Locate the cell with the specified text and output its [x, y] center coordinate. 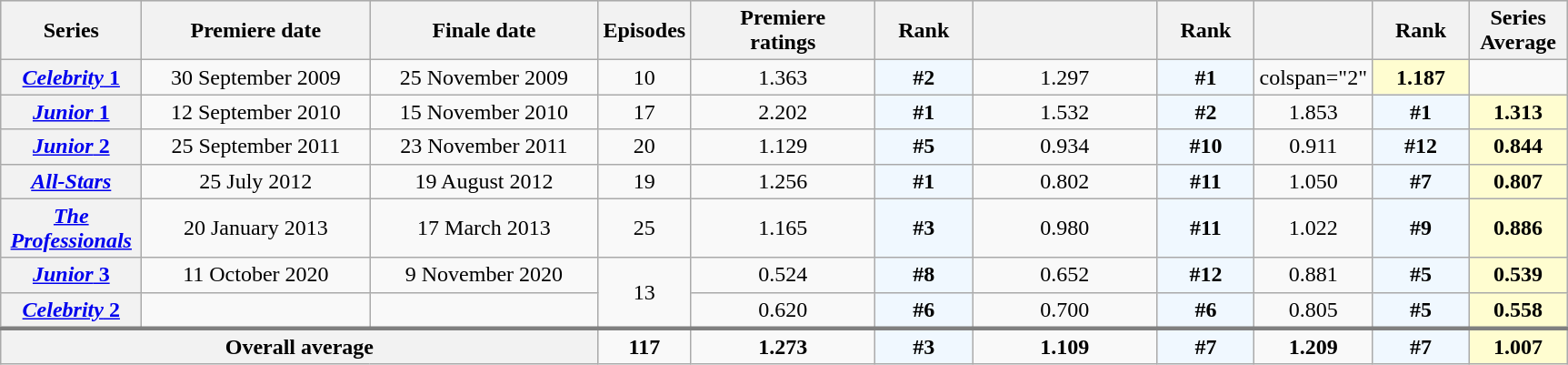
0.558 [1518, 310]
1.050 [1313, 181]
20 January 2013 [256, 228]
1.273 [784, 347]
Junior 3 [71, 275]
1.022 [1313, 228]
#10 [1205, 147]
30 September 2009 [256, 77]
colspan="2" [1313, 77]
0.802 [1065, 181]
25 [644, 228]
12 September 2010 [256, 112]
1.363 [784, 77]
19 [644, 181]
0.886 [1518, 228]
1.209 [1313, 347]
The Professionals [71, 228]
0.844 [1518, 147]
15 November 2010 [484, 112]
Premiere date [256, 31]
#9 [1420, 228]
1.256 [784, 181]
Series [71, 31]
19 August 2012 [484, 181]
1.532 [1065, 112]
Overall average [300, 347]
117 [644, 347]
Junior 1 [71, 112]
17 [644, 112]
1.297 [1065, 77]
1.129 [784, 147]
11 October 2020 [256, 275]
1.007 [1518, 347]
0.539 [1518, 275]
10 [644, 77]
9 November 2020 [484, 275]
25 September 2011 [256, 147]
0.881 [1313, 275]
0.805 [1313, 310]
25 November 2009 [484, 77]
Premiereratings [784, 31]
All-Stars [71, 181]
1.109 [1065, 347]
#8 [924, 275]
1.313 [1518, 112]
20 [644, 147]
2.202 [784, 112]
0.934 [1065, 147]
Series Average [1518, 31]
Junior 2 [71, 147]
0.652 [1065, 275]
17 March 2013 [484, 228]
25 July 2012 [256, 181]
0.807 [1518, 181]
0.700 [1065, 310]
13 [644, 293]
0.911 [1313, 147]
0.620 [784, 310]
23 November 2011 [484, 147]
0.524 [784, 275]
Celebrity 2 [71, 310]
0.980 [1065, 228]
Finale date [484, 31]
1.165 [784, 228]
1.187 [1420, 77]
Episodes [644, 31]
Celebrity 1 [71, 77]
1.853 [1313, 112]
